From the cell containing the given text, extract its center point as (x, y) coordinate. 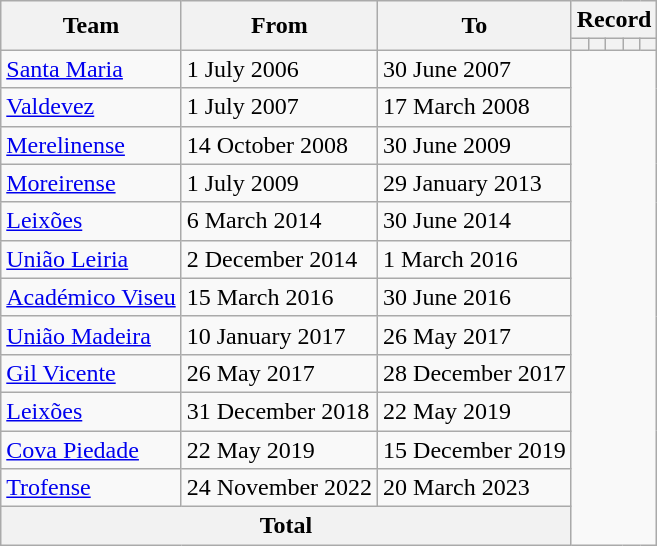
Moreirense (91, 183)
20 March 2023 (475, 488)
2 December 2014 (279, 259)
Gil Vicente (91, 373)
Record (614, 20)
15 March 2016 (279, 297)
Total (286, 526)
30 June 2016 (475, 297)
Académico Viseu (91, 297)
30 June 2009 (475, 145)
Trofense (91, 488)
29 January 2013 (475, 183)
30 June 2014 (475, 221)
10 January 2017 (279, 335)
24 November 2022 (279, 488)
Santa Maria (91, 69)
17 March 2008 (475, 107)
União Madeira (91, 335)
Merelinense (91, 145)
28 December 2017 (475, 373)
31 December 2018 (279, 411)
15 December 2019 (475, 449)
Team (91, 26)
1 July 2009 (279, 183)
Valdevez (91, 107)
1 July 2007 (279, 107)
To (475, 26)
1 March 2016 (475, 259)
14 October 2008 (279, 145)
União Leiria (91, 259)
Cova Piedade (91, 449)
1 July 2006 (279, 69)
From (279, 26)
6 March 2014 (279, 221)
30 June 2007 (475, 69)
